Provide the [x, y] coordinate of the cell's center where the given text is located.  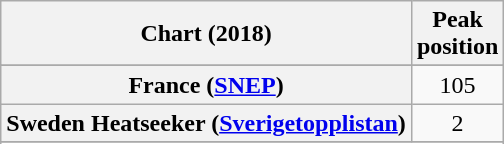
Chart (2018) [206, 34]
Peakposition [457, 34]
2 [457, 123]
105 [457, 85]
Sweden Heatseeker (Sverigetopplistan) [206, 123]
France (SNEP) [206, 85]
